Locate the cell with the specified text and output its [x, y] center coordinate. 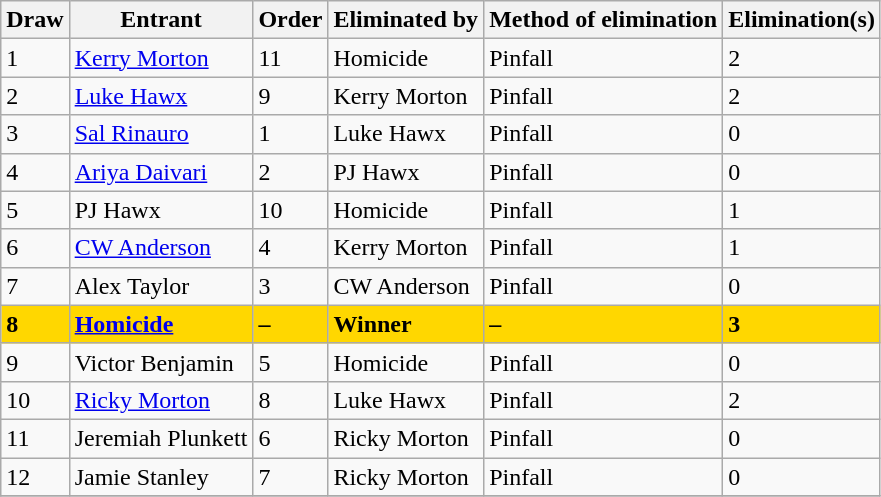
Entrant [161, 20]
Jamie Stanley [161, 477]
Eliminated by [406, 20]
Jeremiah Plunkett [161, 438]
Winner [406, 324]
Draw [35, 20]
12 [35, 477]
Sal Rinauro [161, 134]
Alex Taylor [161, 286]
Elimination(s) [802, 20]
Ariya Daivari [161, 172]
Method of elimination [604, 20]
Victor Benjamin [161, 362]
Order [290, 20]
